Find where the given text appears and provide that cell's center as [X, Y] coordinate. 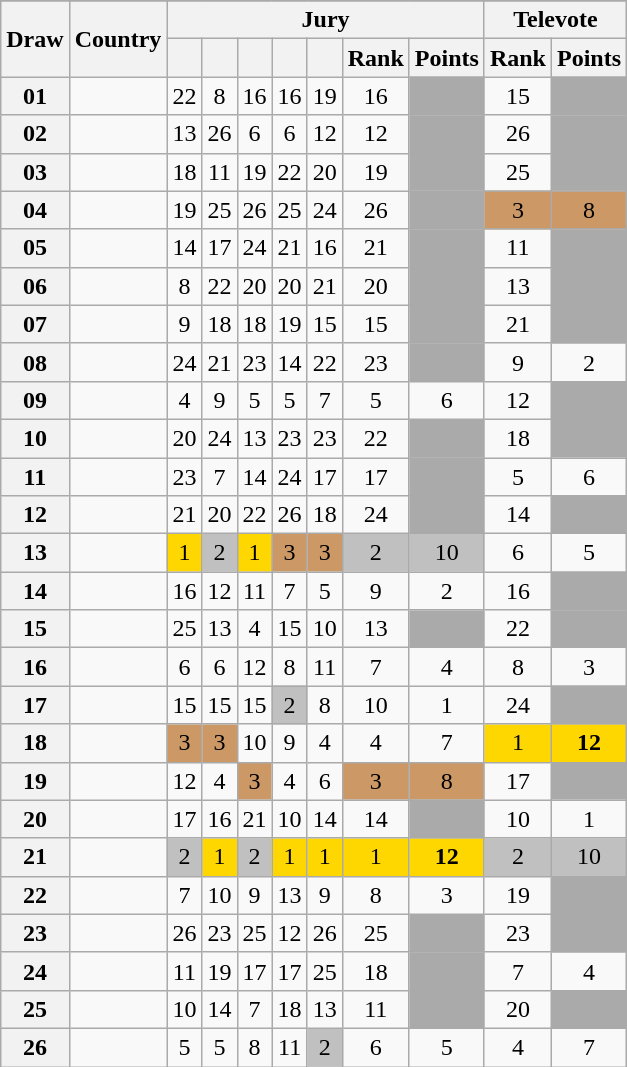
01 [35, 96]
02 [35, 134]
03 [35, 172]
Jury [326, 20]
08 [35, 362]
05 [35, 248]
Country [118, 39]
Televote [555, 20]
09 [35, 400]
Draw [35, 39]
06 [35, 286]
07 [35, 324]
04 [35, 210]
